Locate the cell with the specified text and output its (X, Y) center coordinate. 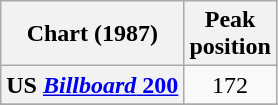
US Billboard 200 (92, 85)
172 (230, 85)
Peakposition (230, 34)
Chart (1987) (92, 34)
